Detect which cell encompasses the target text, then output its (X, Y) center coordinate. 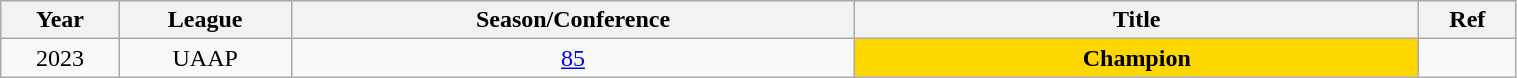
2023 (60, 58)
UAAP (205, 58)
Title (1137, 20)
League (205, 20)
Champion (1137, 58)
85 (573, 58)
Ref (1468, 20)
Year (60, 20)
Season/Conference (573, 20)
